Detect which cell encompasses the target text, then output its [X, Y] center coordinate. 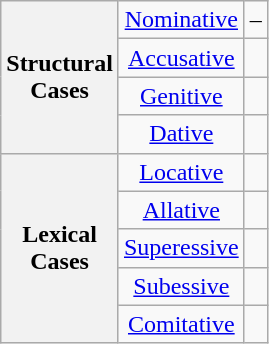
Genitive [181, 96]
Superessive [181, 248]
Nominative [181, 20]
Dative [181, 134]
StructuralCases [60, 77]
LexicalCases [60, 248]
Comitative [181, 324]
Allative [181, 210]
– [256, 20]
Subessive [181, 286]
Locative [181, 172]
Accusative [181, 58]
